Output the (X, Y) coordinate of the center of the cell containing the given text.  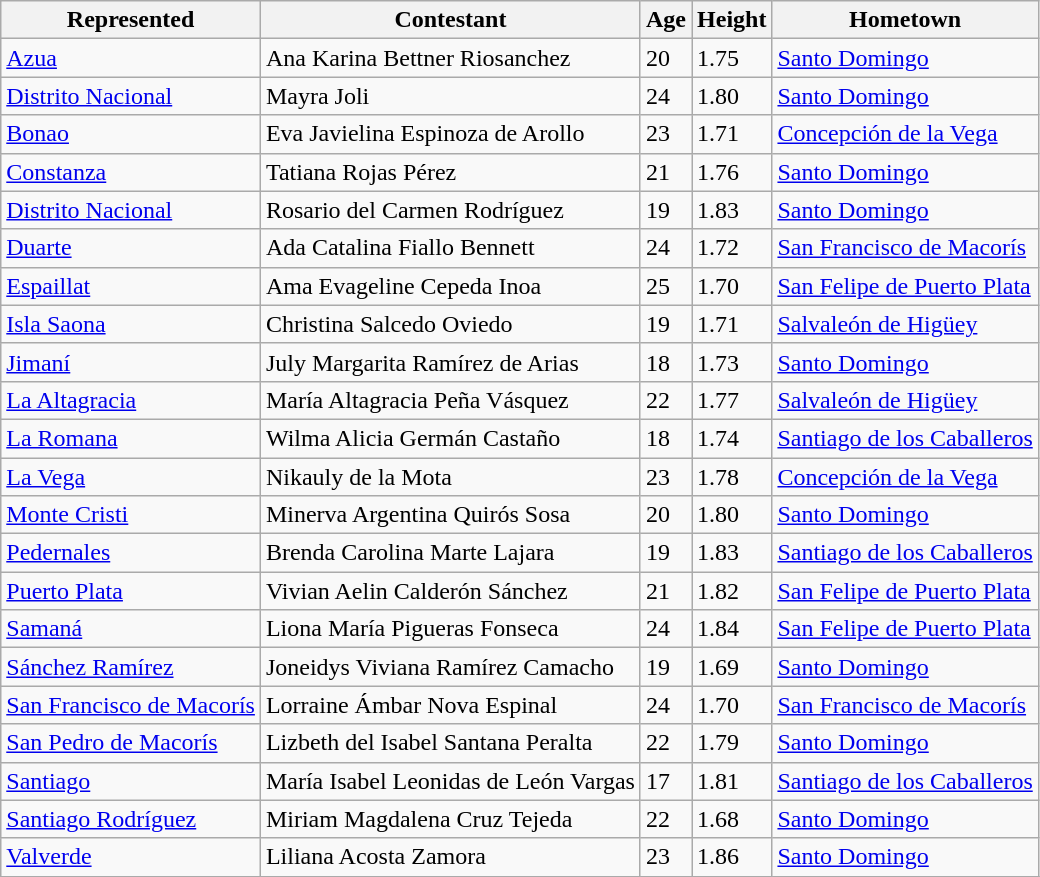
1.68 (732, 819)
1.86 (732, 857)
Brenda Carolina Marte Lajara (450, 553)
1.77 (732, 400)
Santiago (131, 781)
Valverde (131, 857)
Bonao (131, 134)
Azua (131, 58)
Nikauly de la Mota (450, 477)
Liliana Acosta Zamora (450, 857)
1.76 (732, 172)
Represented (131, 20)
Duarte (131, 248)
Santiago Rodríguez (131, 819)
Espaillat (131, 286)
La Altagracia (131, 400)
Ama Evageline Cepeda Inoa (450, 286)
1.84 (732, 629)
La Vega (131, 477)
Tatiana Rojas Pérez (450, 172)
1.74 (732, 438)
1.81 (732, 781)
Rosario del Carmen Rodríguez (450, 210)
Eva Javielina Espinoza de Arollo (450, 134)
Sánchez Ramírez (131, 667)
Pedernales (131, 553)
Lizbeth del Isabel Santana Peralta (450, 743)
1.82 (732, 591)
Jimaní (131, 362)
July Margarita Ramírez de Arias (450, 362)
Age (666, 20)
1.72 (732, 248)
Liona María Pigueras Fonseca (450, 629)
Lorraine Ámbar Nova Espinal (450, 705)
Vivian Aelin Calderón Sánchez (450, 591)
Miriam Magdalena Cruz Tejeda (450, 819)
Ana Karina Bettner Riosanchez (450, 58)
Joneidys Viviana Ramírez Camacho (450, 667)
1.79 (732, 743)
Minerva Argentina Quirós Sosa (450, 515)
María Isabel Leonidas de León Vargas (450, 781)
1.73 (732, 362)
Samaná (131, 629)
La Romana (131, 438)
Wilma Alicia Germán Castaño (450, 438)
Contestant (450, 20)
Puerto Plata (131, 591)
1.75 (732, 58)
Mayra Joli (450, 96)
Height (732, 20)
Isla Saona (131, 324)
Monte Cristi (131, 515)
Hometown (905, 20)
Ada Catalina Fiallo Bennett (450, 248)
17 (666, 781)
Christina Salcedo Oviedo (450, 324)
San Pedro de Macorís (131, 743)
Constanza (131, 172)
1.78 (732, 477)
25 (666, 286)
1.69 (732, 667)
María Altagracia Peña Vásquez (450, 400)
